Return the [X, Y] coordinate for the center point of the cell that contains the specified text.  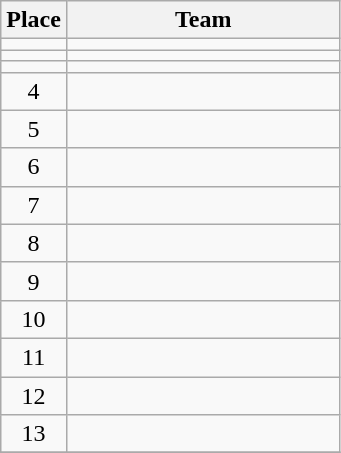
4 [34, 91]
9 [34, 281]
Place [34, 20]
Team [203, 20]
6 [34, 167]
5 [34, 129]
8 [34, 243]
11 [34, 357]
7 [34, 205]
13 [34, 434]
12 [34, 395]
10 [34, 319]
